Pinpoint the cell where the given text exists, returning its (x, y) midpoint coordinate. 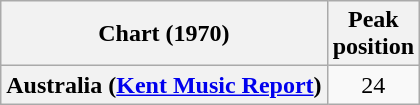
24 (373, 85)
Australia (Kent Music Report) (164, 85)
Chart (1970) (164, 34)
Peakposition (373, 34)
